Pinpoint the cell where the given text exists, returning its [X, Y] midpoint coordinate. 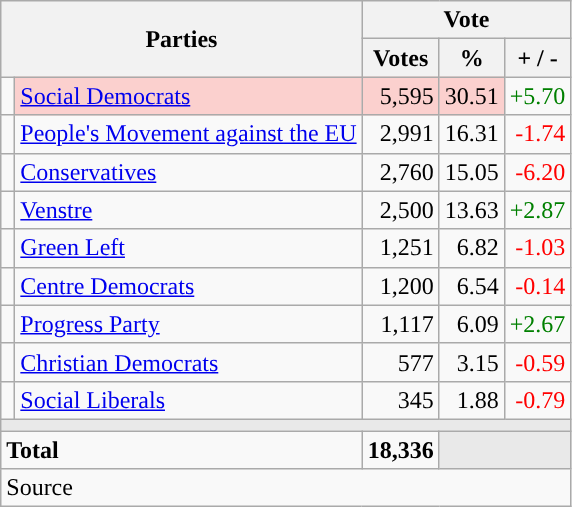
Total [182, 449]
-0.79 [538, 400]
-0.14 [538, 286]
Social Democrats [188, 96]
% [472, 58]
577 [400, 362]
Vote [466, 20]
1.88 [472, 400]
1,200 [400, 286]
Progress Party [188, 324]
18,336 [400, 449]
6.09 [472, 324]
-0.59 [538, 362]
2,760 [400, 172]
2,991 [400, 134]
-1.03 [538, 248]
345 [400, 400]
Centre Democrats [188, 286]
Green Left [188, 248]
Source [286, 488]
Venstre [188, 210]
13.63 [472, 210]
15.05 [472, 172]
6.82 [472, 248]
2,500 [400, 210]
-6.20 [538, 172]
+2.87 [538, 210]
1,251 [400, 248]
Social Liberals [188, 400]
Votes [400, 58]
6.54 [472, 286]
+ / - [538, 58]
Conservatives [188, 172]
Parties [182, 39]
Christian Democrats [188, 362]
30.51 [472, 96]
1,117 [400, 324]
3.15 [472, 362]
People's Movement against the EU [188, 134]
+2.67 [538, 324]
5,595 [400, 96]
+5.70 [538, 96]
-1.74 [538, 134]
16.31 [472, 134]
